Output the (X, Y) coordinate of the center of the cell containing the given text.  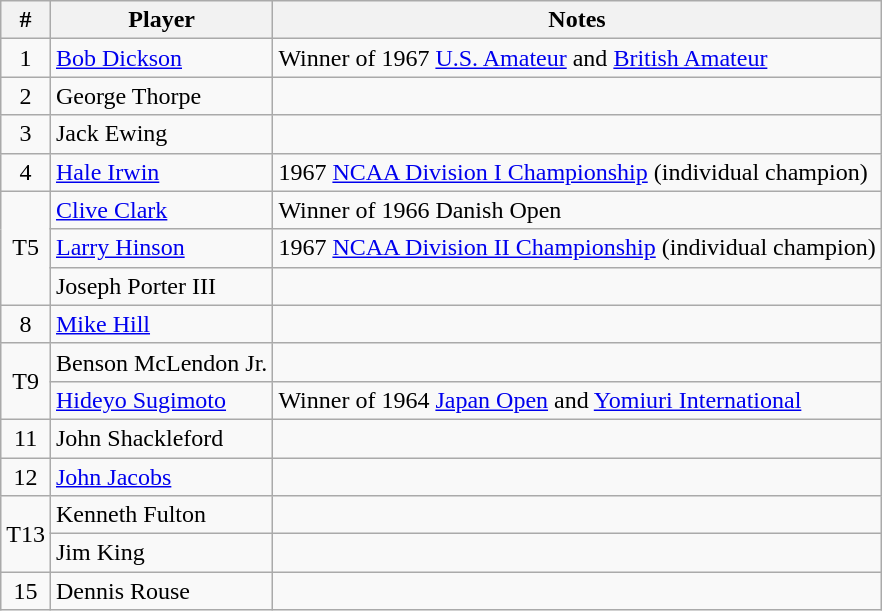
12 (26, 477)
# (26, 20)
Clive Clark (161, 210)
8 (26, 324)
Joseph Porter III (161, 286)
Winner of 1967 U.S. Amateur and British Amateur (577, 58)
John Shackleford (161, 438)
1 (26, 58)
3 (26, 134)
11 (26, 438)
John Jacobs (161, 477)
Kenneth Fulton (161, 515)
Winner of 1964 Japan Open and Yomiuri International (577, 400)
Jack Ewing (161, 134)
Notes (577, 20)
Hale Irwin (161, 172)
Benson McLendon Jr. (161, 362)
T5 (26, 248)
Larry Hinson (161, 248)
4 (26, 172)
Player (161, 20)
Dennis Rouse (161, 591)
T9 (26, 381)
Jim King (161, 553)
Mike Hill (161, 324)
Bob Dickson (161, 58)
T13 (26, 534)
1967 NCAA Division II Championship (individual champion) (577, 248)
1967 NCAA Division I Championship (individual champion) (577, 172)
Hideyo Sugimoto (161, 400)
George Thorpe (161, 96)
2 (26, 96)
15 (26, 591)
Winner of 1966 Danish Open (577, 210)
